Output the (X, Y) coordinate of the center of the cell containing the given text.  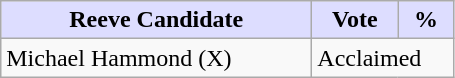
% (426, 20)
Michael Hammond (X) (156, 58)
Acclaimed (383, 58)
Vote (355, 20)
Reeve Candidate (156, 20)
